Output the [X, Y] coordinate of the center of the cell containing the given text.  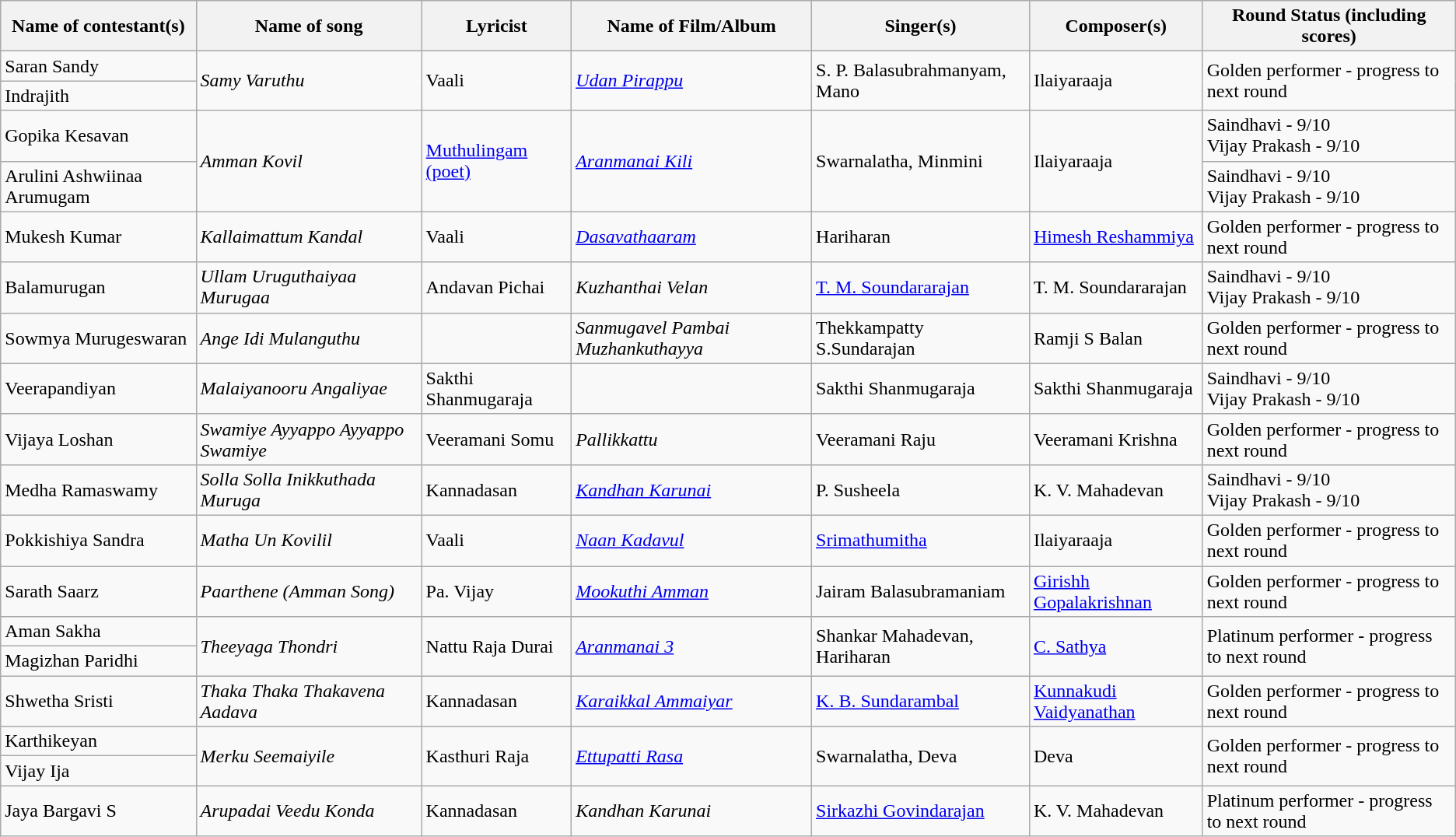
Thaka Thaka Thakavena Aadava [309, 702]
Gopika Kesavan [98, 135]
Karaikkal Ammaiyar [692, 702]
Veeramani Somu [496, 439]
Dasavathaaram [692, 236]
Round Status (including scores) [1328, 26]
Composer(s) [1115, 26]
Pallikkattu [692, 439]
Arulini Ashwiinaa Arumugam [98, 187]
Himesh Reshammiya [1115, 236]
Merku Seemaiyile [309, 756]
Girishh Gopalakrishnan [1115, 591]
Medha Ramaswamy [98, 490]
Aranmanai 3 [692, 646]
Sarath Saarz [98, 591]
Kallaimattum Kandal [309, 236]
Veeramani Krishna [1115, 439]
Vijaya Loshan [98, 439]
Balamurugan [98, 288]
Veeramani Raju [921, 439]
Hariharan [921, 236]
Ange Idi Mulanguthu [309, 338]
Singer(s) [921, 26]
Sirkazhi Govindarajan [921, 811]
Name of Film/Album [692, 26]
Lyricist [496, 26]
Mukesh Kumar [98, 236]
P. Susheela [921, 490]
Malaiyanooru Angaliyae [309, 389]
Kuzhanthai Velan [692, 288]
Pa. Vijay [496, 591]
Sanmugavel Pambai Muzhankuthayya [692, 338]
Kunnakudi Vaidyanathan [1115, 702]
Andavan Pichai [496, 288]
Solla Solla Inikkuthada Muruga [309, 490]
Indrajith [98, 96]
C. Sathya [1115, 646]
Name of song [309, 26]
Karthikeyan [98, 741]
Name of contestant(s) [98, 26]
Shankar Mahadevan, Hariharan [921, 646]
Thekkampatty S.Sundarajan [921, 338]
Jairam Balasubramaniam [921, 591]
Muthulingam (poet) [496, 161]
K. B. Sundarambal [921, 702]
Veerapandiyan [98, 389]
Amman Kovil [309, 161]
Deva [1115, 756]
Ullam Uruguthaiyaa Murugaa [309, 288]
Magizhan Paridhi [98, 661]
Saran Sandy [98, 66]
Nattu Raja Durai [496, 646]
Paarthene (Amman Song) [309, 591]
S. P. Balasubrahmanyam, Mano [921, 81]
Swamiye Ayyappo Ayyappo Swamiye [309, 439]
Udan Pirappu [692, 81]
Vijay Ija [98, 771]
Swarnalatha, Minmini [921, 161]
Kasthuri Raja [496, 756]
Naan Kadavul [692, 540]
Theeyaga Thondri [309, 646]
Shwetha Sristi [98, 702]
Srimathumitha [921, 540]
Swarnalatha, Deva [921, 756]
Sowmya Murugeswaran [98, 338]
Ettupatti Rasa [692, 756]
Arupadai Veedu Konda [309, 811]
Aman Sakha [98, 632]
Mookuthi Amman [692, 591]
Matha Un Kovilil [309, 540]
Ramji S Balan [1115, 338]
Pokkishiya Sandra [98, 540]
Jaya Bargavi S [98, 811]
Aranmanai Kili [692, 161]
Samy Varuthu [309, 81]
